Provide the (X, Y) coordinate of the cell's center where the given text is located.  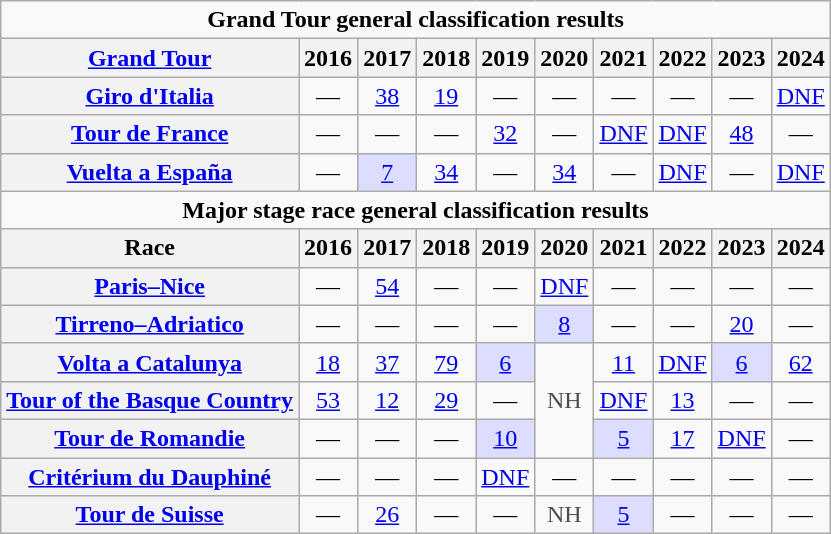
19 (446, 96)
Tour de France (150, 134)
Race (150, 248)
20 (742, 324)
13 (682, 400)
38 (388, 96)
26 (388, 515)
11 (624, 362)
Vuelta a España (150, 172)
54 (388, 286)
Grand Tour general classification results (416, 20)
Critérium du Dauphiné (150, 477)
37 (388, 362)
Tirreno–Adriatico (150, 324)
7 (388, 172)
Tour of the Basque Country (150, 400)
Tour de Romandie (150, 438)
32 (506, 134)
29 (446, 400)
17 (682, 438)
Tour de Suisse (150, 515)
48 (742, 134)
79 (446, 362)
Grand Tour (150, 58)
Giro d'Italia (150, 96)
12 (388, 400)
Volta a Catalunya (150, 362)
Major stage race general classification results (416, 210)
53 (328, 400)
18 (328, 362)
62 (800, 362)
10 (506, 438)
8 (564, 324)
Paris–Nice (150, 286)
